Return [X, Y] of the center of cell containing provided text 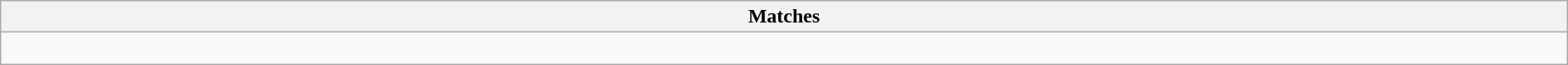
Matches [784, 17]
